Search for the cell housing the specified text and yield its [x, y] center coordinate. 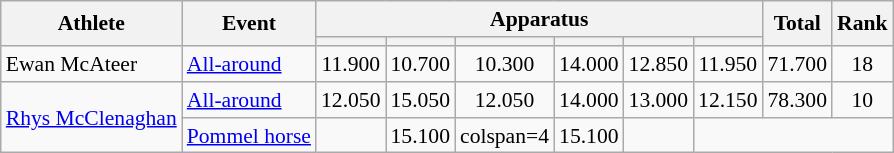
10.700 [420, 64]
10.300 [504, 64]
12.850 [658, 64]
Ewan McAteer [92, 64]
15.050 [420, 100]
Event [249, 24]
11.950 [728, 64]
Athlete [92, 24]
12.150 [728, 100]
Apparatus [540, 19]
Rank [862, 24]
13.000 [658, 100]
78.300 [798, 100]
10 [862, 100]
11.900 [350, 64]
Rhys McClenaghan [92, 118]
18 [862, 64]
Total [798, 24]
71.700 [798, 64]
